Determine the (x, y) coordinate at the center of the cell enclosing the given text.  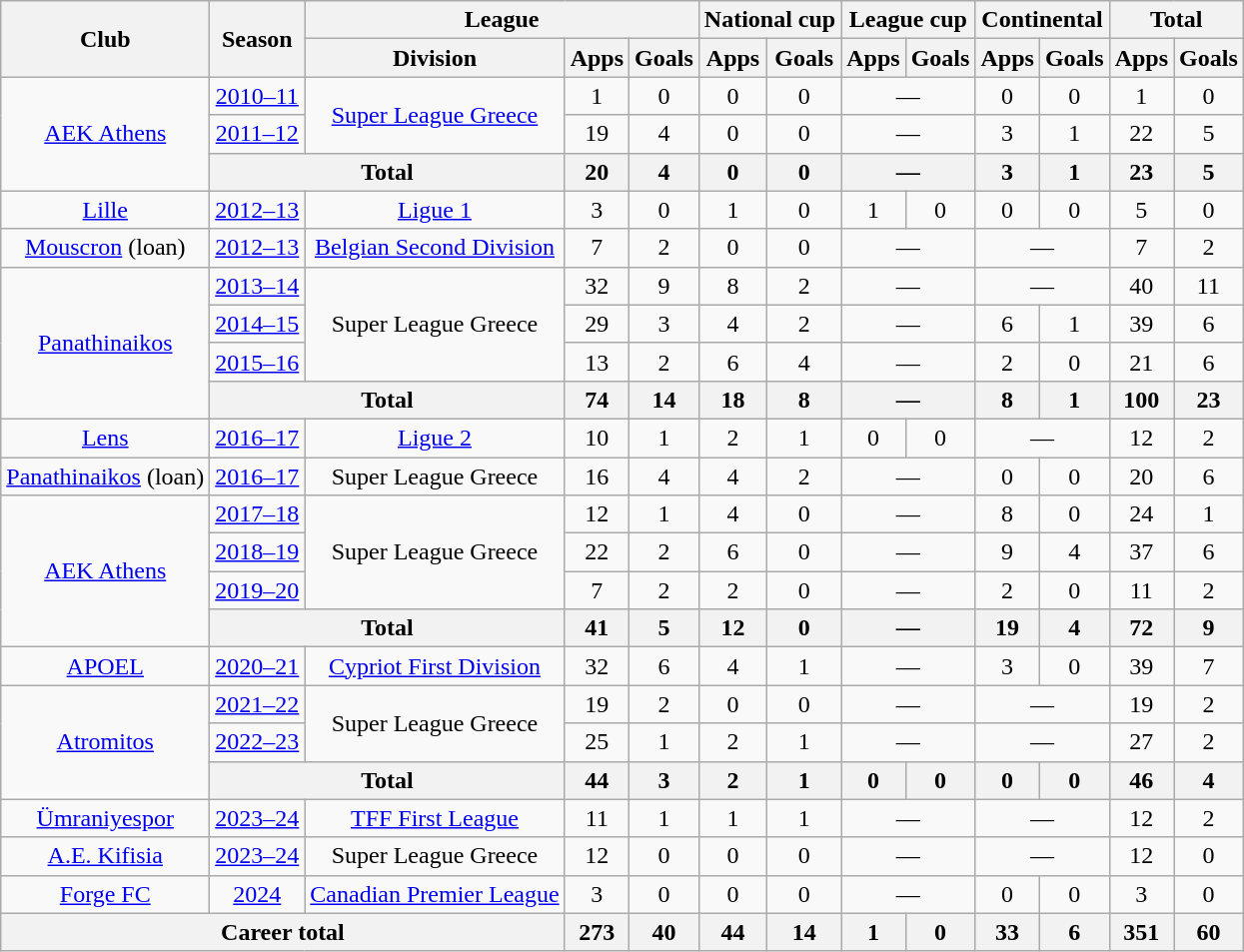
18 (732, 400)
APOEL (106, 666)
Forge FC (106, 894)
10 (597, 438)
100 (1141, 400)
273 (597, 932)
2011–12 (258, 134)
Lille (106, 210)
Ümraniyespor (106, 818)
2019–20 (258, 590)
72 (1141, 628)
351 (1141, 932)
21 (1141, 362)
Club (106, 39)
League cup (908, 20)
2014–15 (258, 324)
League (502, 20)
Season (258, 39)
37 (1141, 552)
TFF First League (435, 818)
Panathinaikos (106, 343)
2013–14 (258, 286)
13 (597, 362)
Belgian Second Division (435, 248)
74 (597, 400)
2015–16 (258, 362)
Career total (283, 932)
National cup (769, 20)
2024 (258, 894)
16 (597, 476)
29 (597, 324)
24 (1141, 514)
Mouscron (loan) (106, 248)
Ligue 1 (435, 210)
41 (597, 628)
Panathinaikos (loan) (106, 476)
A.E. Kifisia (106, 856)
2020–21 (258, 666)
2018–19 (258, 552)
33 (1007, 932)
Ligue 2 (435, 438)
Division (435, 58)
25 (597, 742)
2010–11 (258, 96)
2017–18 (258, 514)
2022–23 (258, 742)
Atromitos (106, 742)
2021–22 (258, 704)
Continental (1042, 20)
Canadian Premier League (435, 894)
Lens (106, 438)
60 (1209, 932)
Cypriot First Division (435, 666)
27 (1141, 742)
46 (1141, 780)
